Return the (X, Y) coordinate for the center point of the cell that contains the specified text.  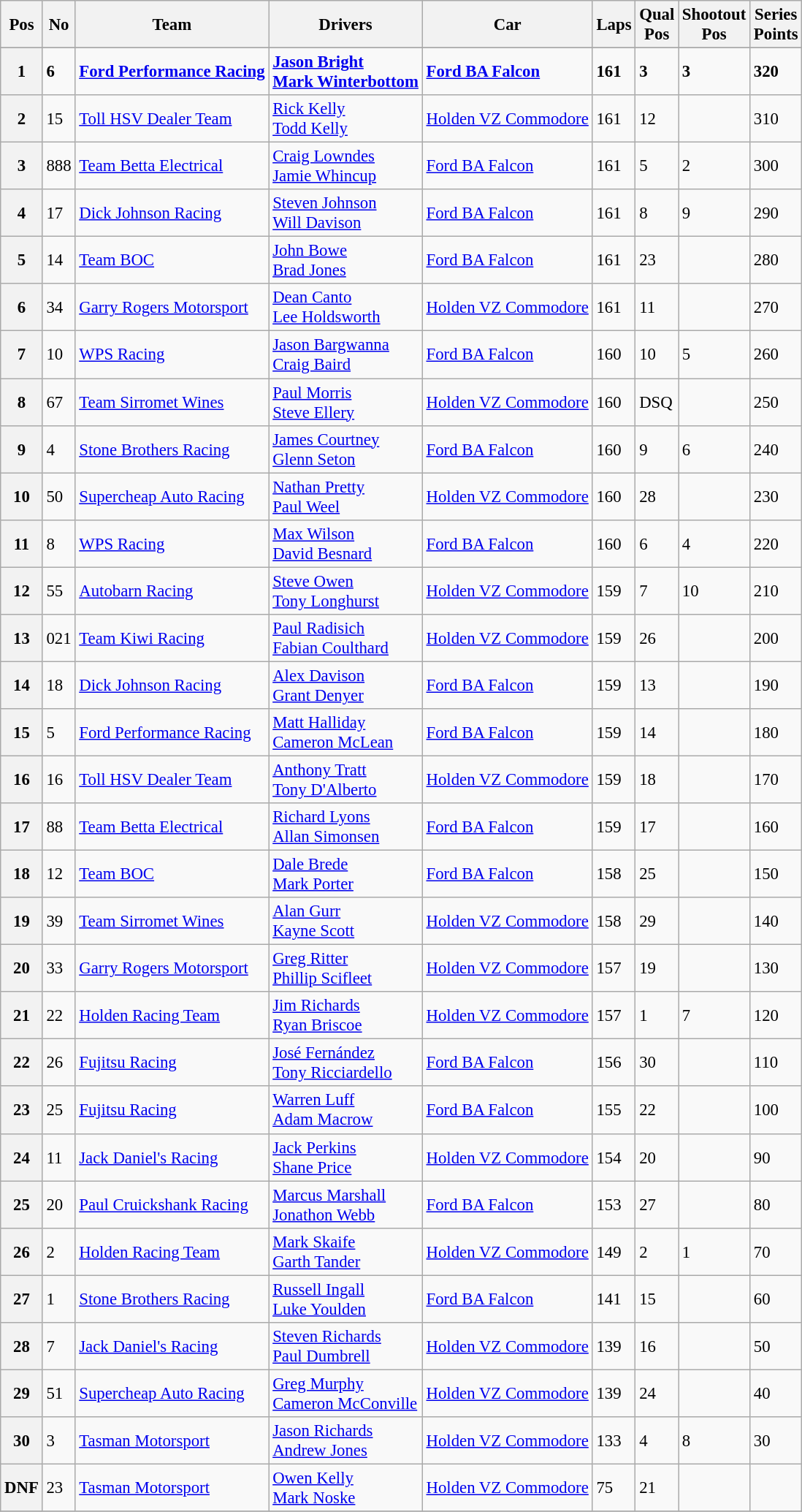
Richard Lyons Allan Simonsen (345, 827)
300 (776, 167)
Anthony Tratt Tony D'Alberto (345, 779)
Warren Luff Adam Macrow (345, 1111)
Paul Morris Steve Ellery (345, 402)
310 (776, 118)
021 (58, 639)
Russell Ingall Luke Youlden (345, 1299)
220 (776, 544)
José Fernández Tony Ricciardello (345, 1063)
40 (776, 1393)
Rick Kelly Todd Kelly (345, 118)
130 (776, 969)
80 (776, 1204)
Car (507, 25)
Nathan Pretty Paul Weel (345, 497)
Pos (22, 25)
Jack Perkins Shane Price (345, 1158)
DSQ (657, 402)
67 (58, 402)
156 (614, 1063)
230 (776, 497)
Greg Ritter Phillip Scifleet (345, 969)
90 (776, 1158)
280 (776, 260)
75 (614, 1488)
Alex Davison Grant Denyer (345, 685)
150 (776, 874)
240 (776, 449)
153 (614, 1204)
Max Wilson David Besnard (345, 544)
55 (58, 590)
James Courtney Glenn Seton (345, 449)
Owen Kelly Mark Noske (345, 1488)
34 (58, 307)
149 (614, 1251)
Paul Cruickshank Racing (172, 1204)
Drivers (345, 25)
DNF (22, 1488)
Team (172, 25)
200 (776, 639)
290 (776, 213)
Jason Richards Andrew Jones (345, 1441)
100 (776, 1111)
Mark Skaife Garth Tander (345, 1251)
320 (776, 72)
John Bowe Brad Jones (345, 260)
Autobarn Racing (172, 590)
33 (58, 969)
Greg Murphy Cameron McConville (345, 1393)
Steven Johnson Will Davison (345, 213)
Dale Brede Mark Porter (345, 874)
SeriesPoints (776, 25)
60 (776, 1299)
155 (614, 1111)
Paul Radisich Fabian Coulthard (345, 639)
270 (776, 307)
Laps (614, 25)
39 (58, 921)
No (58, 25)
Jim Richards Ryan Briscoe (345, 1016)
170 (776, 779)
888 (58, 167)
Team Kiwi Racing (172, 639)
Marcus Marshall Jonathon Webb (345, 1204)
Steve Owen Tony Longhurst (345, 590)
Jason Bright Mark Winterbottom (345, 72)
51 (58, 1393)
Dean Canto Lee Holdsworth (345, 307)
260 (776, 355)
210 (776, 590)
70 (776, 1251)
120 (776, 1016)
QualPos (657, 25)
180 (776, 732)
Matt Halliday Cameron McLean (345, 732)
250 (776, 402)
Alan Gurr Kayne Scott (345, 921)
154 (614, 1158)
Craig Lowndes Jamie Whincup (345, 167)
110 (776, 1063)
190 (776, 685)
140 (776, 921)
141 (614, 1299)
Jason Bargwanna Craig Baird (345, 355)
Steven Richards Paul Dumbrell (345, 1346)
ShootoutPos (714, 25)
133 (614, 1441)
88 (58, 827)
